Extract the (X, Y) coordinate from the center of the cell holding the provided text.  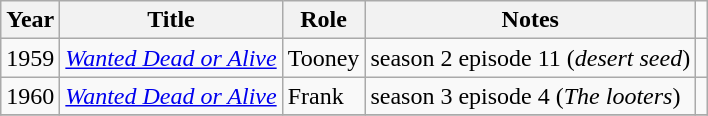
Tooney (324, 58)
1959 (30, 58)
season 3 episode 4 (The looters) (530, 96)
season 2 episode 11 (desert seed) (530, 58)
Frank (324, 96)
Notes (530, 20)
Year (30, 20)
1960 (30, 96)
Role (324, 20)
Title (171, 20)
